Return [x, y] of the center of cell containing provided text 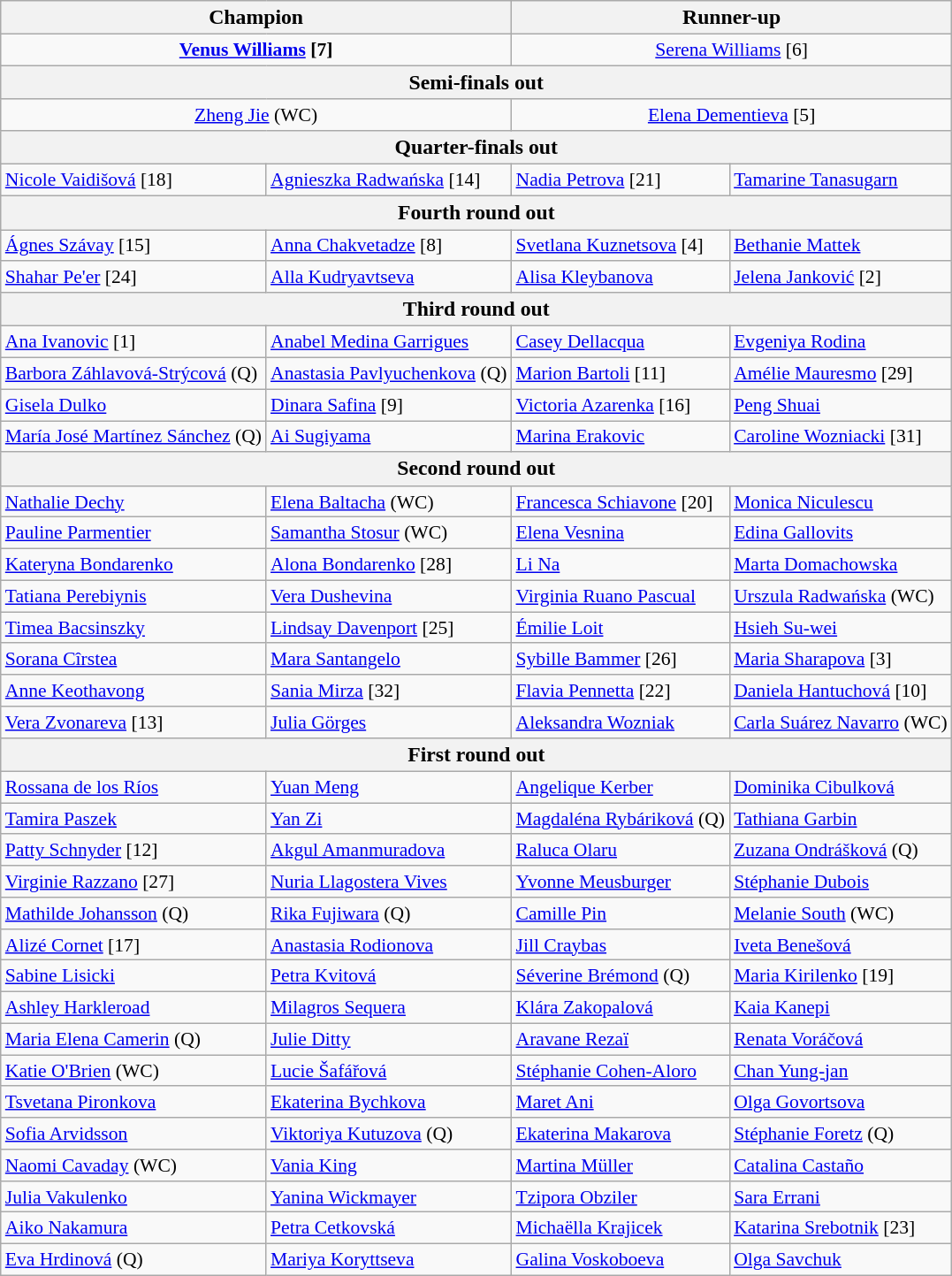
Sara Errani [841, 1197]
Iveta Benešová [841, 945]
Jelena Janković [2] [841, 278]
Naomi Cavaday (WC) [133, 1165]
Tzipora Obziler [621, 1197]
Émilie Loit [621, 628]
Zheng Jie (WC) [256, 116]
Nuria Llagostera Vives [389, 882]
Agnieszka Radwańska [14] [389, 180]
Chan Yung-jan [841, 1071]
Runner-up [731, 18]
Maria Sharapova [3] [841, 660]
Tamira Paszek [133, 819]
Tathiana Garbin [841, 819]
Katarina Srebotnik [23] [841, 1228]
Tsvetana Pironkova [133, 1103]
Kateryna Bondarenko [133, 565]
Catalina Castaño [841, 1165]
Marina Erakovic [621, 437]
Viktoriya Kutuzova (Q) [389, 1134]
Second round out [476, 470]
Maria Kirilenko [19] [841, 976]
Gisela Dulko [133, 405]
Yvonne Meusburger [621, 882]
Mariya Koryttseva [389, 1260]
Petra Kvitová [389, 976]
Aleksandra Wozniak [621, 722]
Maria Elena Camerin (Q) [133, 1040]
Angelique Kerber [621, 788]
Stéphanie Cohen-Aloro [621, 1071]
Virginie Razzano [27] [133, 882]
Peng Shuai [841, 405]
Patty Schnyder [12] [133, 851]
Quarter-finals out [476, 148]
Mara Santangelo [389, 660]
Virginia Ruano Pascual [621, 596]
Renata Voráčová [841, 1040]
Ekaterina Bychkova [389, 1103]
First round out [476, 755]
Timea Bacsinszky [133, 628]
Ágnes Szávay [15] [133, 246]
Alona Bondarenko [28] [389, 565]
Caroline Wozniacki [31] [841, 437]
Petra Cetkovská [389, 1228]
Julie Ditty [389, 1040]
Julia Vakulenko [133, 1197]
Champion [256, 18]
Vera Zvonareva [13] [133, 722]
Olga Govortsova [841, 1103]
Melanie South (WC) [841, 913]
Dinara Safina [9] [389, 405]
Anastasia Rodionova [389, 945]
Olga Savchuk [841, 1260]
Rossana de los Ríos [133, 788]
Amélie Mauresmo [29] [841, 374]
Svetlana Kuznetsova [4] [621, 246]
Elena Baltacha (WC) [389, 502]
Marion Bartoli [11] [621, 374]
Tamarine Tanasugarn [841, 180]
Raluca Olaru [621, 851]
Pauline Parmentier [133, 533]
Nadia Petrova [21] [621, 180]
Alla Kudryavtseva [389, 278]
Ai Sugiyama [389, 437]
Mathilde Johansson (Q) [133, 913]
Marta Domachowska [841, 565]
Francesca Schiavone [20] [621, 502]
Vera Dushevina [389, 596]
Rika Fujiwara (Q) [389, 913]
Samantha Stosur (WC) [389, 533]
Aiko Nakamura [133, 1228]
Martina Müller [621, 1165]
Serena Williams [6] [731, 50]
Li Na [621, 565]
Flavia Pennetta [22] [621, 691]
Sorana Cîrstea [133, 660]
Yanina Wickmayer [389, 1197]
Anabel Medina Garrigues [389, 342]
Shahar Pe'er [24] [133, 278]
Daniela Hantuchová [10] [841, 691]
Eva Hrdinová (Q) [133, 1260]
Anna Chakvetadze [8] [389, 246]
Semi-finals out [476, 83]
Vania King [389, 1165]
Urszula Radwańska (WC) [841, 596]
Venus Williams [7] [256, 50]
Ana Ivanovic [1] [133, 342]
Akgul Amanmuradova [389, 851]
Alisa Kleybanova [621, 278]
Stéphanie Dubois [841, 882]
Anne Keothavong [133, 691]
Ekaterina Makarova [621, 1134]
Julia Görges [389, 722]
Tatiana Perebiynis [133, 596]
Nathalie Dechy [133, 502]
Elena Vesnina [621, 533]
Alizé Cornet [17] [133, 945]
Klára Zakopalová [621, 1008]
Milagros Sequera [389, 1008]
Séverine Brémond (Q) [621, 976]
Michaëlla Krajicek [621, 1228]
Hsieh Su-wei [841, 628]
Aravane Rezaï [621, 1040]
Anastasia Pavlyuchenkova (Q) [389, 374]
Elena Dementieva [5] [731, 116]
María José Martínez Sánchez (Q) [133, 437]
Katie O'Brien (WC) [133, 1071]
Sybille Bammer [26] [621, 660]
Camille Pin [621, 913]
Jill Craybas [621, 945]
Ashley Harkleroad [133, 1008]
Zuzana Ondrášková (Q) [841, 851]
Nicole Vaidišová [18] [133, 180]
Monica Niculescu [841, 502]
Carla Suárez Navarro (WC) [841, 722]
Lucie Šafářová [389, 1071]
Yan Zi [389, 819]
Dominika Cibulková [841, 788]
Barbora Záhlavová-Strýcová (Q) [133, 374]
Victoria Azarenka [16] [621, 405]
Sofia Arvidsson [133, 1134]
Sabine Lisicki [133, 976]
Casey Dellacqua [621, 342]
Magdaléna Rybáriková (Q) [621, 819]
Maret Ani [621, 1103]
Yuan Meng [389, 788]
Third round out [476, 309]
Bethanie Mattek [841, 246]
Kaia Kanepi [841, 1008]
Evgeniya Rodina [841, 342]
Lindsay Davenport [25] [389, 628]
Galina Voskoboeva [621, 1260]
Edina Gallovits [841, 533]
Fourth round out [476, 213]
Stéphanie Foretz (Q) [841, 1134]
Sania Mirza [32] [389, 691]
